For the text-containing cell, return its midpoint in [X, Y] coordinate format. 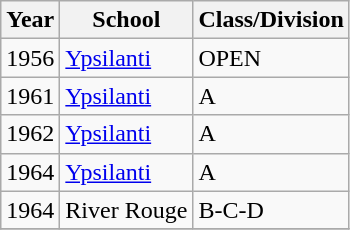
Year [30, 20]
1961 [30, 96]
B-C-D [271, 210]
1962 [30, 134]
School [126, 20]
1956 [30, 58]
OPEN [271, 58]
Class/Division [271, 20]
River Rouge [126, 210]
